Extract the [X, Y] coordinate from the center of the cell holding the provided text.  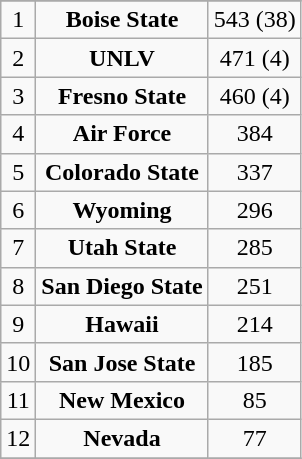
1 [18, 20]
San Diego State [122, 286]
New Mexico [122, 400]
San Jose State [122, 362]
543 (38) [254, 20]
9 [18, 324]
Air Force [122, 134]
214 [254, 324]
5 [18, 172]
85 [254, 400]
3 [18, 96]
Hawaii [122, 324]
77 [254, 438]
11 [18, 400]
384 [254, 134]
Colorado State [122, 172]
6 [18, 210]
7 [18, 248]
12 [18, 438]
296 [254, 210]
10 [18, 362]
4 [18, 134]
460 (4) [254, 96]
285 [254, 248]
Fresno State [122, 96]
471 (4) [254, 58]
185 [254, 362]
UNLV [122, 58]
8 [18, 286]
2 [18, 58]
Boise State [122, 20]
Utah State [122, 248]
Wyoming [122, 210]
251 [254, 286]
337 [254, 172]
Nevada [122, 438]
